Provide the [x, y] coordinate of the cell's center where the given text is located.  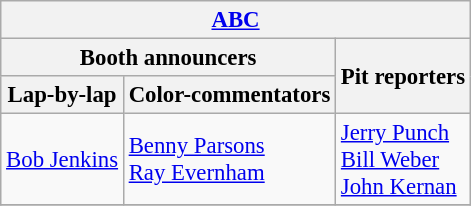
Booth announcers [168, 58]
Jerry Punch Bill Weber John Kernan [404, 160]
Pit reporters [404, 76]
ABC [236, 20]
Benny Parsons Ray Evernham [229, 160]
Lap-by-lap [62, 95]
Bob Jenkins [62, 160]
Color-commentators [229, 95]
